Identify which cell holds the provided text, then report its (X, Y) central coordinate. 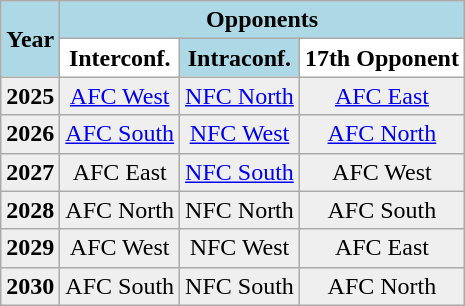
Intraconf. (240, 58)
17th Opponent (382, 58)
2026 (30, 134)
2029 (30, 248)
Opponents (262, 20)
2030 (30, 286)
Interconf. (120, 58)
2025 (30, 96)
Year (30, 39)
2027 (30, 172)
2028 (30, 210)
